Extract the [X, Y] coordinate from the center of the cell holding the provided text.  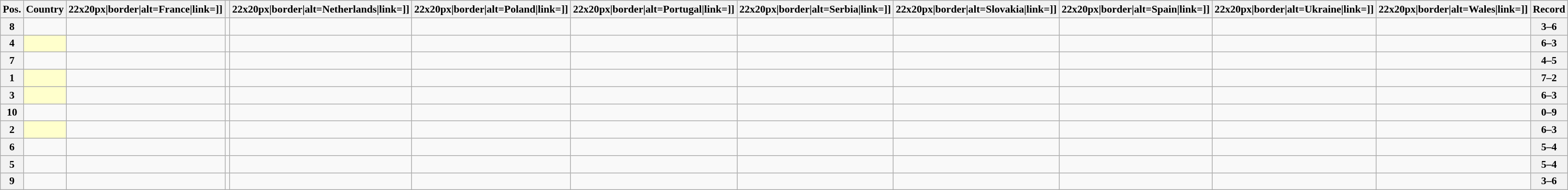
7–2 [1549, 78]
4 [12, 44]
10 [12, 113]
22x20px|border|alt=Serbia|link=]] [815, 9]
6 [12, 147]
5 [12, 164]
8 [12, 27]
1 [12, 78]
22x20px|border|alt=France|link=]] [146, 9]
2 [12, 130]
22x20px|border|alt=Poland|link=]] [491, 9]
Country [45, 9]
22x20px|border|alt=Ukraine|link=]] [1294, 9]
0–9 [1549, 113]
Pos. [12, 9]
9 [12, 181]
Record [1549, 9]
3 [12, 95]
22x20px|border|alt=Netherlands|link=]] [321, 9]
22x20px|border|alt=Portugal|link=]] [654, 9]
4–5 [1549, 61]
22x20px|border|alt=Spain|link=]] [1136, 9]
7 [12, 61]
22x20px|border|alt=Slovakia|link=]] [977, 9]
22x20px|border|alt=Wales|link=]] [1453, 9]
